Capture the cell that displays the provided text and extract its (X, Y) central coordinate. 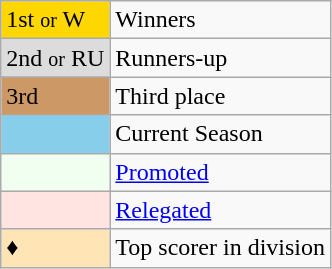
Current Season (220, 134)
Winners (220, 20)
1st or W (56, 20)
Promoted (220, 172)
Top scorer in division (220, 248)
2nd or RU (56, 58)
3rd (56, 96)
Third place (220, 96)
♦ (56, 248)
Relegated (220, 210)
Runners-up (220, 58)
